Determine the [x, y] coordinate at the center of the cell enclosing the given text.  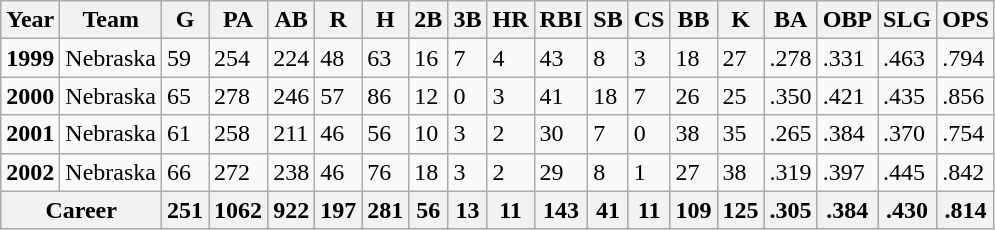
211 [292, 134]
61 [186, 134]
43 [561, 58]
2B [428, 20]
143 [561, 210]
OBP [847, 20]
.319 [790, 172]
.421 [847, 96]
109 [694, 210]
238 [292, 172]
Year [30, 20]
16 [428, 58]
OPS [966, 20]
12 [428, 96]
.278 [790, 58]
48 [338, 58]
.435 [908, 96]
.265 [790, 134]
BA [790, 20]
2001 [30, 134]
PA [238, 20]
.350 [790, 96]
BB [694, 20]
SLG [908, 20]
3B [468, 20]
RBI [561, 20]
CS [649, 20]
Team [111, 20]
59 [186, 58]
254 [238, 58]
H [386, 20]
2000 [30, 96]
224 [292, 58]
26 [694, 96]
HR [510, 20]
922 [292, 210]
.331 [847, 58]
G [186, 20]
13 [468, 210]
.856 [966, 96]
4 [510, 58]
35 [740, 134]
30 [561, 134]
251 [186, 210]
65 [186, 96]
.305 [790, 210]
.754 [966, 134]
1 [649, 172]
1062 [238, 210]
.794 [966, 58]
SB [608, 20]
Career [82, 210]
.842 [966, 172]
272 [238, 172]
.430 [908, 210]
57 [338, 96]
25 [740, 96]
281 [386, 210]
.814 [966, 210]
R [338, 20]
125 [740, 210]
K [740, 20]
AB [292, 20]
258 [238, 134]
86 [386, 96]
29 [561, 172]
.370 [908, 134]
1999 [30, 58]
2002 [30, 172]
63 [386, 58]
246 [292, 96]
197 [338, 210]
66 [186, 172]
76 [386, 172]
.397 [847, 172]
278 [238, 96]
10 [428, 134]
.463 [908, 58]
.445 [908, 172]
